Detect which cell encompasses the target text, then output its [x, y] center coordinate. 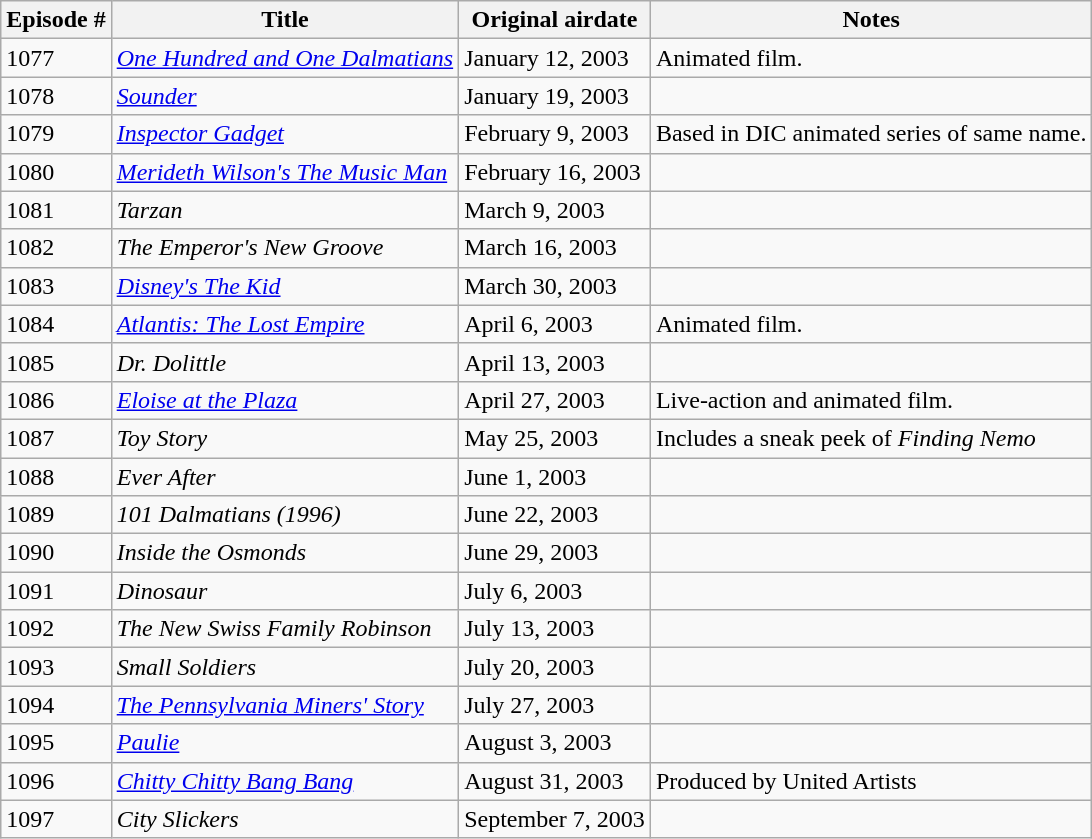
Inspector Gadget [284, 134]
June 22, 2003 [555, 515]
July 13, 2003 [555, 629]
1093 [56, 667]
January 12, 2003 [555, 58]
August 31, 2003 [555, 781]
Sounder [284, 96]
Dinosaur [284, 591]
One Hundred and One Dalmatians [284, 58]
Disney's The Kid [284, 286]
Includes a sneak peek of Finding Nemo [871, 438]
January 19, 2003 [555, 96]
February 9, 2003 [555, 134]
July 20, 2003 [555, 667]
1082 [56, 248]
Notes [871, 20]
1090 [56, 553]
The Emperor's New Groove [284, 248]
Small Soldiers [284, 667]
Title [284, 20]
1077 [56, 58]
Eloise at the Plaza [284, 400]
1086 [56, 400]
1087 [56, 438]
1088 [56, 477]
April 27, 2003 [555, 400]
1089 [56, 515]
1080 [56, 172]
1079 [56, 134]
May 25, 2003 [555, 438]
Chitty Chitty Bang Bang [284, 781]
September 7, 2003 [555, 819]
1081 [56, 210]
1092 [56, 629]
Tarzan [284, 210]
1084 [56, 324]
1091 [56, 591]
1096 [56, 781]
Episode # [56, 20]
Dr. Dolittle [284, 362]
Inside the Osmonds [284, 553]
August 3, 2003 [555, 743]
Produced by United Artists [871, 781]
April 6, 2003 [555, 324]
February 16, 2003 [555, 172]
The Pennsylvania Miners' Story [284, 705]
April 13, 2003 [555, 362]
March 16, 2003 [555, 248]
June 29, 2003 [555, 553]
March 9, 2003 [555, 210]
1094 [56, 705]
1078 [56, 96]
Merideth Wilson's The Music Man [284, 172]
1097 [56, 819]
July 27, 2003 [555, 705]
Toy Story [284, 438]
Ever After [284, 477]
1095 [56, 743]
July 6, 2003 [555, 591]
Live-action and animated film. [871, 400]
March 30, 2003 [555, 286]
Atlantis: The Lost Empire [284, 324]
Based in DIC animated series of same name. [871, 134]
The New Swiss Family Robinson [284, 629]
June 1, 2003 [555, 477]
1083 [56, 286]
101 Dalmatians (1996) [284, 515]
City Slickers [284, 819]
1085 [56, 362]
Original airdate [555, 20]
Paulie [284, 743]
